For the text-containing cell, return its midpoint in (X, Y) coordinate format. 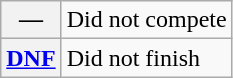
DNF (31, 58)
Did not compete (146, 20)
— (31, 20)
Did not finish (146, 58)
